Output the (x, y) coordinate of the center of the cell containing the given text.  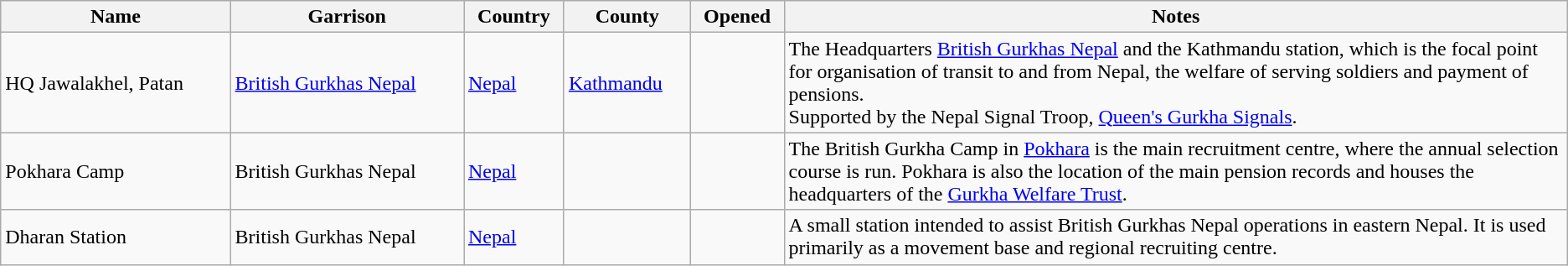
Kathmandu (627, 82)
Country (514, 17)
Garrison (347, 17)
HQ Jawalakhel, Patan (116, 82)
Pokhara Camp (116, 171)
Name (116, 17)
Dharan Station (116, 237)
Opened (737, 17)
County (627, 17)
Notes (1176, 17)
